For the text-containing cell, return its midpoint in [x, y] coordinate format. 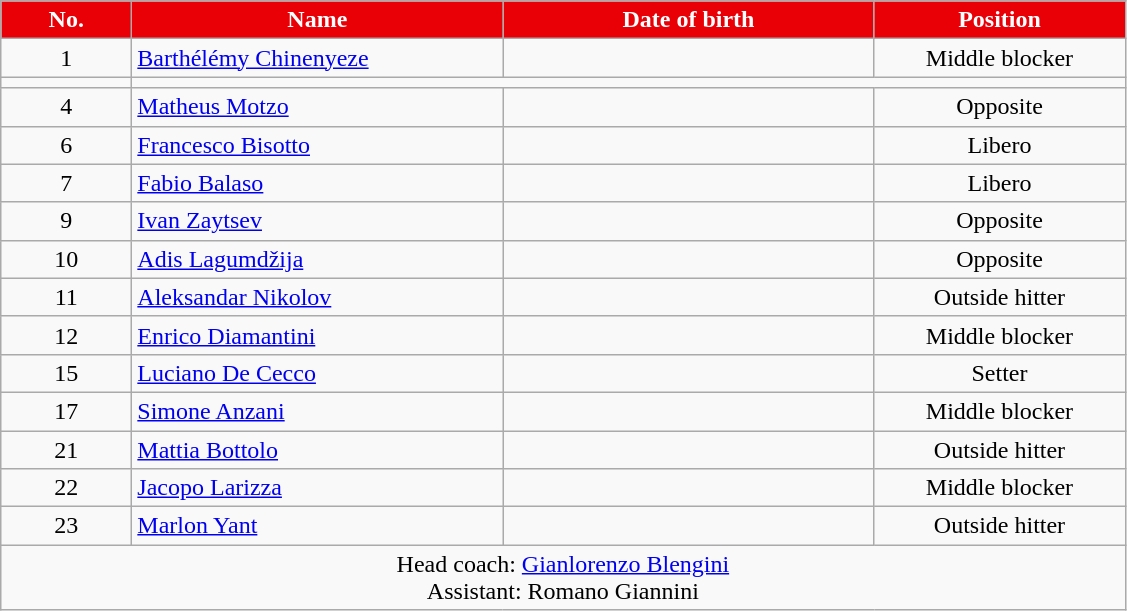
Adis Lagumdžija [318, 259]
Marlon Yant [318, 526]
Head coach: Gianlorenzo BlenginiAssistant: Romano Giannini [563, 578]
Enrico Diamantini [318, 335]
Simone Anzani [318, 411]
Matheus Motzo [318, 107]
Mattia Bottolo [318, 449]
9 [66, 221]
7 [66, 183]
12 [66, 335]
15 [66, 373]
Ivan Zaytsev [318, 221]
23 [66, 526]
Name [318, 20]
Jacopo Larizza [318, 488]
Barthélémy Chinenyeze [318, 58]
Position [1000, 20]
21 [66, 449]
Luciano De Cecco [318, 373]
6 [66, 145]
22 [66, 488]
1 [66, 58]
No. [66, 20]
11 [66, 297]
Fabio Balaso [318, 183]
Francesco Bisotto [318, 145]
Setter [1000, 373]
10 [66, 259]
4 [66, 107]
Date of birth [688, 20]
Aleksandar Nikolov [318, 297]
17 [66, 411]
